Find where the given text appears and provide that cell's center as (x, y) coordinate. 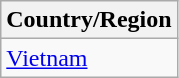
Country/Region (89, 20)
Vietnam (89, 58)
